From the cell containing the given text, extract its center point as [X, Y] coordinate. 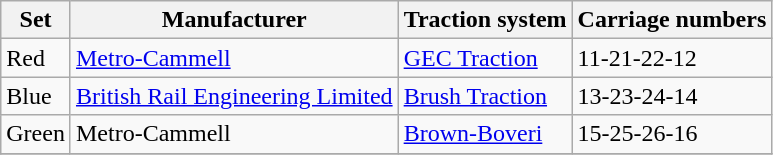
13-23-24-14 [672, 96]
GEC Traction [485, 58]
Brown-Boveri [485, 134]
Carriage numbers [672, 20]
Brush Traction [485, 96]
Traction system [485, 20]
Blue [36, 96]
Set [36, 20]
British Rail Engineering Limited [234, 96]
15-25-26-16 [672, 134]
11-21-22-12 [672, 58]
Red [36, 58]
Green [36, 134]
Manufacturer [234, 20]
